Detect which cell encompasses the target text, then output its [X, Y] center coordinate. 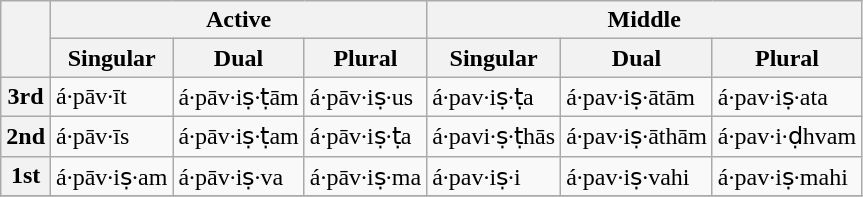
á·pav·iṣ·mahi [786, 176]
á·pav·iṣ·āthām [637, 136]
3rd [26, 97]
1st [26, 176]
á·pav·iṣ·vahi [637, 176]
á·pav·iṣ·ṭa [494, 97]
Middle [644, 20]
á·pāv·īt [112, 97]
2nd [26, 136]
á·pav·iṣ·ātām [637, 97]
á·pāv·iṣ·ṭa [365, 136]
á·pav·iṣ·ata [786, 97]
á·pāv·iṣ·va [238, 176]
á·pāv·iṣ·ma [365, 176]
á·pav·iṣ·i [494, 176]
Active [239, 20]
á·pāv·iṣ·us [365, 97]
á·pavi·ṣ·ṭhās [494, 136]
á·pāv·īs [112, 136]
á·pāv·iṣ·am [112, 176]
á·pav·i·ḍhvam [786, 136]
á·pāv·iṣ·ṭam [238, 136]
á·pāv·iṣ·ṭām [238, 97]
